Scan for the cell matching the given text and deliver its [X, Y] coordinate at center. 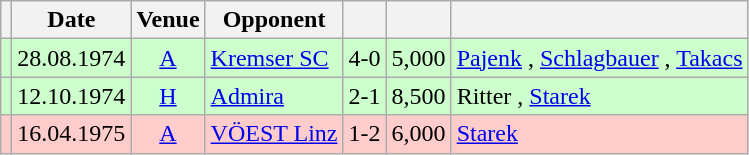
VÖEST Linz [274, 134]
Venue [168, 20]
Admira [274, 96]
12.10.1974 [72, 96]
6,000 [418, 134]
Opponent [274, 20]
4-0 [364, 58]
Date [72, 20]
5,000 [418, 58]
2-1 [364, 96]
Ritter , Starek [600, 96]
28.08.1974 [72, 58]
Pajenk , Schlagbauer , Takacs [600, 58]
16.04.1975 [72, 134]
Starek [600, 134]
H [168, 96]
1-2 [364, 134]
8,500 [418, 96]
Kremser SC [274, 58]
